From the cell containing the given text, extract its center point as (X, Y) coordinate. 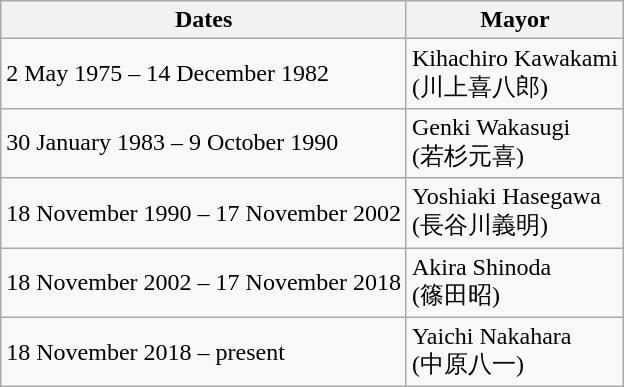
Kihachiro Kawakami(川上喜八郎) (514, 74)
18 November 1990 – 17 November 2002 (204, 213)
Genki Wakasugi(若杉元喜) (514, 143)
Yoshiaki Hasegawa(長谷川義明) (514, 213)
Akira Shinoda(篠田昭) (514, 283)
18 November 2002 – 17 November 2018 (204, 283)
18 November 2018 – present (204, 352)
Dates (204, 20)
Mayor (514, 20)
2 May 1975 – 14 December 1982 (204, 74)
30 January 1983 – 9 October 1990 (204, 143)
Yaichi Nakahara(中原八一) (514, 352)
